Provide the [X, Y] coordinate of the cell's center where the given text is located.  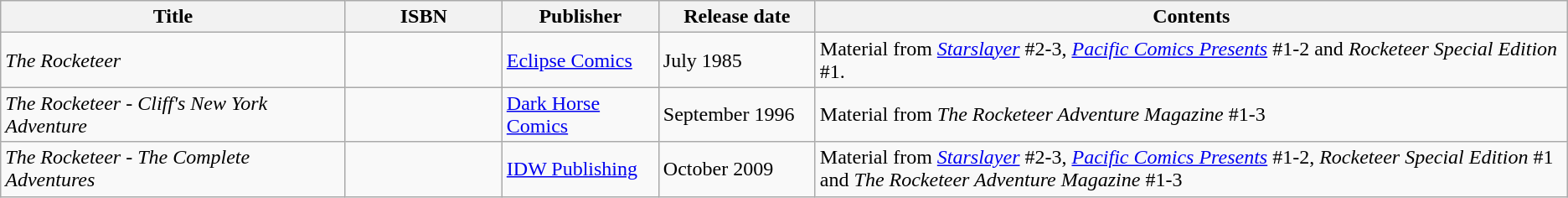
IDW Publishing [580, 169]
The Rocketeer [173, 60]
Material from Starslayer #2-3, Pacific Comics Presents #1-2, Rocketeer Special Edition #1 and The Rocketeer Adventure Magazine #1-3 [1191, 169]
October 2009 [737, 169]
July 1985 [737, 60]
Dark Horse Comics [580, 114]
The Rocketeer - The Complete Adventures [173, 169]
Publisher [580, 17]
ISBN [424, 17]
Eclipse Comics [580, 60]
Contents [1191, 17]
September 1996 [737, 114]
Material from Starslayer #2-3, Pacific Comics Presents #1-2 and Rocketeer Special Edition #1. [1191, 60]
Title [173, 17]
Material from The Rocketeer Adventure Magazine #1-3 [1191, 114]
The Rocketeer - Cliff's New York Adventure [173, 114]
Release date [737, 17]
